From the cell containing the given text, extract its center point as [x, y] coordinate. 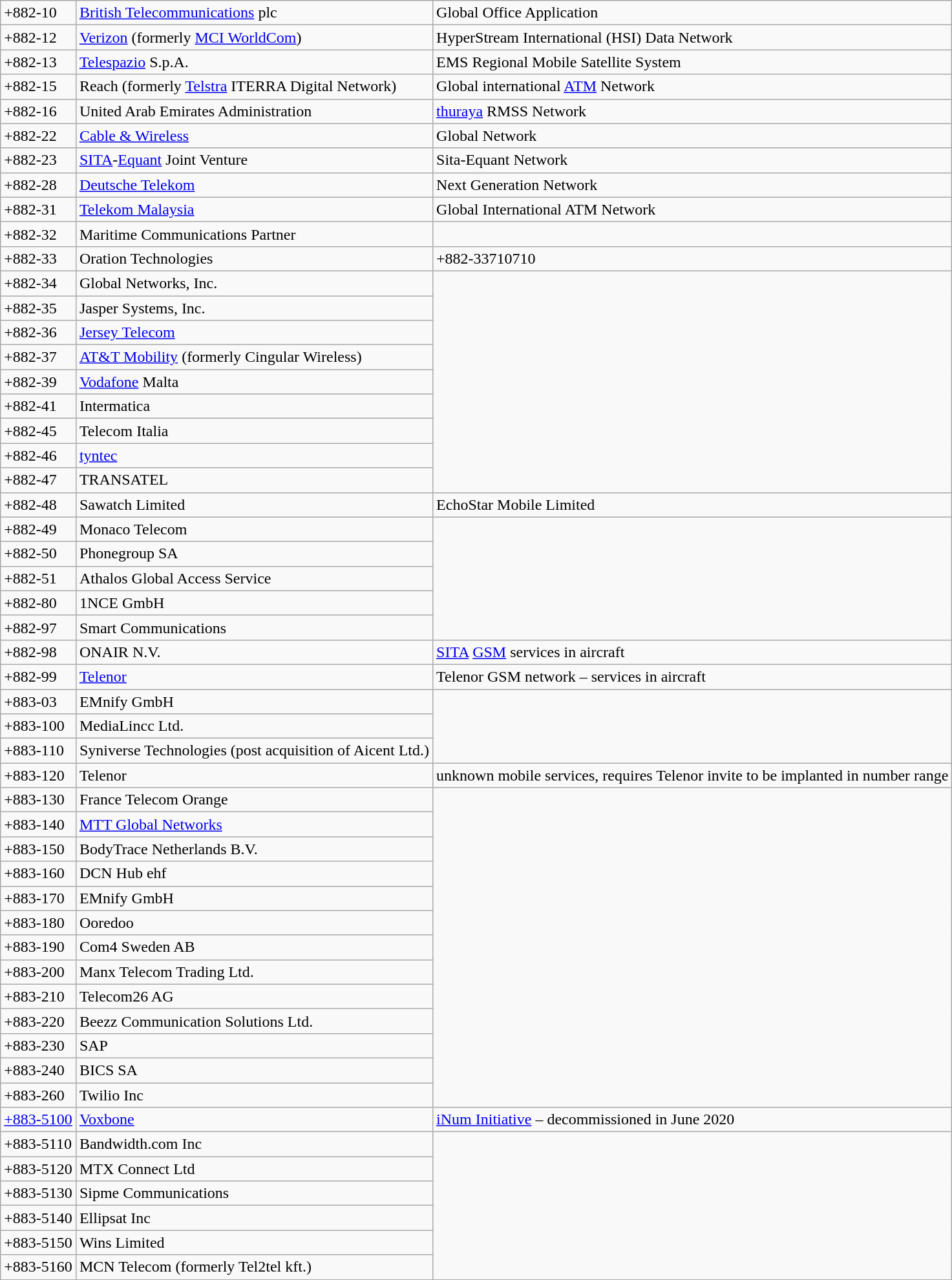
Wins Limited [254, 1243]
unknown mobile services, requires Telenor invite to be implanted in number range [693, 775]
+882-36 [39, 333]
Intermatica [254, 406]
British Telecommunications plc [254, 13]
TRANSATEL [254, 480]
+882-33 [39, 258]
+883-220 [39, 1021]
Global international ATM Network [693, 87]
Com4 Sweden AB [254, 947]
+883-5100 [39, 1120]
Oration Technologies [254, 258]
EchoStar Mobile Limited [693, 505]
Jersey Telecom [254, 333]
Bandwidth.com Inc [254, 1144]
+883-240 [39, 1070]
+883-5160 [39, 1267]
Maritime Communications Partner [254, 234]
+883-210 [39, 996]
+883-260 [39, 1095]
+883-170 [39, 898]
Telekom Malaysia [254, 209]
+882-98 [39, 652]
iNum Initiative – decommissioned in June 2020 [693, 1120]
MTX Connect Ltd [254, 1169]
+883-5150 [39, 1243]
Global Office Application [693, 13]
Monaco Telecom [254, 529]
+882-49 [39, 529]
thuraya RMSS Network [693, 111]
SITA GSM services in aircraft [693, 652]
MCN Telecom (formerly Tel2tel kft.) [254, 1267]
+882-23 [39, 160]
Telecom26 AG [254, 996]
Deutsche Telekom [254, 185]
+882-47 [39, 480]
Smart Communications [254, 627]
+882-48 [39, 505]
Global Network [693, 136]
Ooredoo [254, 923]
Verizon (formerly MCI WorldCom) [254, 37]
+882-34 [39, 283]
+883-200 [39, 972]
+883-130 [39, 800]
+883-5130 [39, 1193]
Reach (formerly Telstra ITERRA Digital Network) [254, 87]
+883-230 [39, 1045]
Beezz Communication Solutions Ltd. [254, 1021]
+882-10 [39, 13]
+882-51 [39, 578]
+882-50 [39, 554]
+882-16 [39, 111]
+883-100 [39, 726]
+883-180 [39, 923]
MediaLincc Ltd. [254, 726]
+883-5120 [39, 1169]
ONAIR N.V. [254, 652]
BodyTrace Netherlands B.V. [254, 849]
+882-31 [39, 209]
+882-46 [39, 456]
SITA-Equant Joint Venture [254, 160]
1NCE GmbH [254, 603]
+883-5110 [39, 1144]
Cable & Wireless [254, 136]
Phonegroup SA [254, 554]
HyperStream International (HSI) Data Network [693, 37]
Global International ATM Network [693, 209]
Jasper Systems, Inc. [254, 308]
+883-03 [39, 701]
Global Networks, Inc. [254, 283]
BICS SA [254, 1070]
Vodafone Malta [254, 382]
Ellipsat Inc [254, 1218]
+882-80 [39, 603]
+882-99 [39, 677]
+882-97 [39, 627]
+882-35 [39, 308]
United Arab Emirates Administration [254, 111]
Sawatch Limited [254, 505]
+882-37 [39, 357]
Syniverse Technologies (post acquisition of Aicent Ltd.) [254, 751]
+882-32 [39, 234]
MTT Global Networks [254, 824]
Sita-Equant Network [693, 160]
Telecom Italia [254, 431]
Next Generation Network [693, 185]
AT&T Mobility (formerly Cingular Wireless) [254, 357]
Athalos Global Access Service [254, 578]
+883-150 [39, 849]
+883-190 [39, 947]
Twilio Inc [254, 1095]
+882-39 [39, 382]
+882-28 [39, 185]
EMS Regional Mobile Satellite System [693, 62]
France Telecom Orange [254, 800]
Voxbone [254, 1120]
Sipme Communications [254, 1193]
+882-33710710 [693, 258]
+883-120 [39, 775]
+883-140 [39, 824]
+883-110 [39, 751]
Manx Telecom Trading Ltd. [254, 972]
Telespazio S.p.A. [254, 62]
Telenor GSM network – services in aircraft [693, 677]
tyntec [254, 456]
+882-15 [39, 87]
+882-22 [39, 136]
+882-41 [39, 406]
+882-12 [39, 37]
SAP [254, 1045]
+882-13 [39, 62]
+882-45 [39, 431]
+883-160 [39, 874]
DCN Hub ehf [254, 874]
+883-5140 [39, 1218]
